For the text-containing cell, return its midpoint in [x, y] coordinate format. 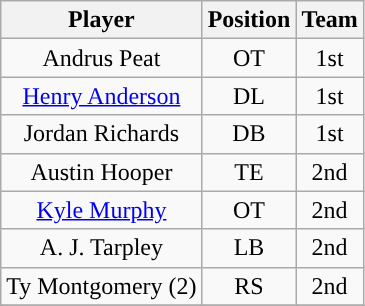
DB [249, 134]
RS [249, 286]
A. J. Tarpley [102, 248]
Player [102, 20]
LB [249, 248]
Austin Hooper [102, 172]
Team [330, 20]
TE [249, 172]
Position [249, 20]
Jordan Richards [102, 134]
Andrus Peat [102, 58]
Kyle Murphy [102, 210]
Ty Montgomery (2) [102, 286]
DL [249, 96]
Henry Anderson [102, 96]
